Identify which cell holds the provided text, then report its [X, Y] central coordinate. 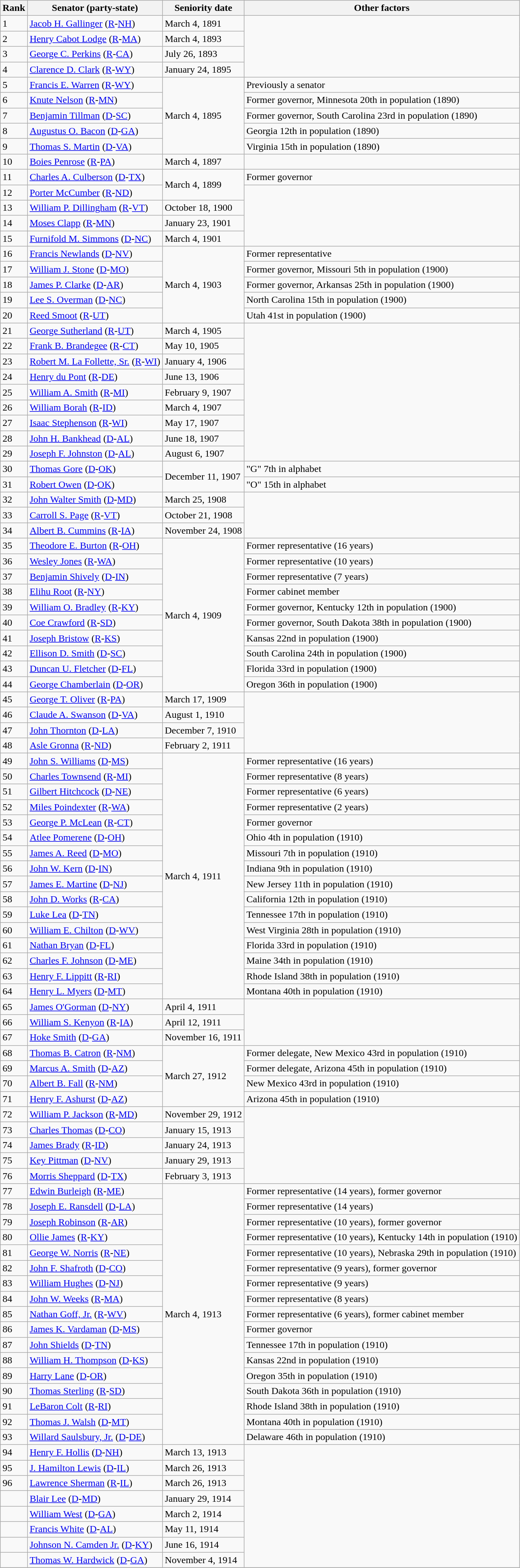
John Thornton (D-LA) [95, 730]
George Sutherland (R-UT) [95, 331]
Thomas W. Hardwick (D-GA) [95, 1560]
William E. Chilton (D-WV) [95, 930]
July 26, 1893 [203, 54]
Morris Sheppard (D-TX) [95, 1176]
35 [14, 546]
March 4, 1891 [203, 23]
Henry F. Ashurst (D-AZ) [95, 1099]
11 [14, 177]
Coe Crawford (R-SD) [95, 623]
31 [14, 484]
6 [14, 100]
George C. Perkins (R-CA) [95, 54]
44 [14, 684]
Gilbert Hitchcock (D-NE) [95, 792]
Henry L. Myers (D-MT) [95, 992]
59 [14, 914]
New Jersey 11th in population (1910) [382, 884]
George P. McLean (R-CT) [95, 822]
John Shields (D-TN) [95, 1345]
49 [14, 761]
Porter McCumber (R-ND) [95, 193]
Elihu Root (R-NY) [95, 592]
Former representative (2 years) [382, 807]
January 24, 1895 [203, 69]
November 24, 1908 [203, 530]
South Dakota 36th in population (1910) [382, 1391]
January 15, 1913 [203, 1130]
Atlee Pomerene (D-OH) [95, 838]
10 [14, 161]
March 4, 1893 [203, 39]
February 9, 1907 [203, 392]
James O'Gorman (D-NY) [95, 1007]
May 11, 1914 [203, 1529]
Knute Nelson (R-MN) [95, 100]
Former governor, Kentucky 12th in population (1900) [382, 607]
21 [14, 331]
Carroll S. Page (R-VT) [95, 515]
58 [14, 899]
Robert Owen (D-OK) [95, 484]
Albert B. Cummins (R-IA) [95, 530]
Thomas Sterling (R-SD) [95, 1391]
42 [14, 653]
18 [14, 285]
William Borah (R-ID) [95, 407]
Joseph Robinson (R-AR) [95, 1222]
January 24, 1913 [203, 1145]
March 4, 1911 [203, 876]
95 [14, 1468]
Claude A. Swanson (D-VA) [95, 715]
45 [14, 700]
Former governor, Missouri 5th in population (1900) [382, 269]
John S. Williams (D-MS) [95, 761]
William A. Smith (R-MI) [95, 392]
56 [14, 868]
30 [14, 469]
James E. Martine (D-NJ) [95, 884]
James Brady (R-ID) [95, 1145]
79 [14, 1222]
Kansas 22nd in population (1910) [382, 1360]
Former representative (10 years), Nebraska 29th in population (1910) [382, 1253]
Augustus O. Bacon (D-GA) [95, 131]
George W. Norris (R-NE) [95, 1253]
Theodore E. Burton (R-OH) [95, 546]
96 [14, 1483]
March 4, 1909 [203, 615]
Thomas S. Martin (D-VA) [95, 146]
Former delegate, Arizona 45th in population (1910) [382, 1068]
66 [14, 1022]
James P. Clarke (D-AR) [95, 285]
71 [14, 1099]
Nathan Bryan (D-FL) [95, 945]
November 16, 1911 [203, 1038]
1 [14, 23]
19 [14, 300]
John Walter Smith (D-MD) [95, 500]
William West (D-GA) [95, 1514]
Francis E. Warren (R-WY) [95, 85]
April 4, 1911 [203, 1007]
Wesley Jones (R-WA) [95, 561]
27 [14, 423]
June 13, 1906 [203, 377]
50 [14, 776]
13 [14, 208]
Delaware 46th in population (1910) [382, 1437]
Former representative (6 years) [382, 792]
Jacob H. Gallinger (R-NH) [95, 23]
William P. Jackson (R-MD) [95, 1114]
40 [14, 623]
93 [14, 1437]
15 [14, 239]
92 [14, 1421]
20 [14, 315]
Isaac Stephenson (R-WI) [95, 423]
Duncan U. Fletcher (D-FL) [95, 669]
29 [14, 454]
47 [14, 730]
65 [14, 1007]
Former representative (10 years) [382, 561]
Missouri 7th in population (1910) [382, 853]
2 [14, 39]
June 18, 1907 [203, 438]
North Carolina 15th in population (1900) [382, 300]
Benjamin Tillman (D-SC) [95, 115]
Hoke Smith (D-GA) [95, 1038]
Willard Saulsbury, Jr. (D-DE) [95, 1437]
March 4, 1907 [203, 407]
John H. Bankhead (D-AL) [95, 438]
October 18, 1900 [203, 208]
California 12th in population (1910) [382, 899]
8 [14, 131]
Thomas B. Catron (R-NM) [95, 1053]
Henry du Pont (R-DE) [95, 377]
January 29, 1914 [203, 1499]
67 [14, 1038]
Nathan Goff, Jr. (R-WV) [95, 1314]
Former representative (9 years), former governor [382, 1268]
Former representative (6 years), former cabinet member [382, 1314]
Former governor, South Dakota 38th in population (1900) [382, 623]
52 [14, 807]
57 [14, 884]
81 [14, 1253]
Former representative (14 years), former governor [382, 1191]
Florida 33rd in population (1910) [382, 945]
August 1, 1910 [203, 715]
36 [14, 561]
January 23, 1901 [203, 223]
69 [14, 1068]
68 [14, 1053]
Ellison D. Smith (D-SC) [95, 653]
48 [14, 746]
Kansas 22nd in population (1900) [382, 638]
March 4, 1897 [203, 161]
26 [14, 407]
Virginia 15th in population (1890) [382, 146]
77 [14, 1191]
Former governor, Arkansas 25th in population (1900) [382, 285]
23 [14, 361]
24 [14, 377]
Thomas Gore (D-OK) [95, 469]
New Mexico 43rd in population (1910) [382, 1084]
James A. Reed (D-MO) [95, 853]
14 [14, 223]
38 [14, 592]
Clarence D. Clark (R-WY) [95, 69]
December 11, 1907 [203, 477]
Former governor, South Carolina 23rd in population (1890) [382, 115]
17 [14, 269]
Henry F. Lippitt (R-RI) [95, 976]
Asle Gronna (R-ND) [95, 746]
Key Pittman (D-NV) [95, 1160]
Ollie James (R-KY) [95, 1237]
Joseph Bristow (R-KS) [95, 638]
84 [14, 1299]
51 [14, 792]
Charles A. Culberson (D-TX) [95, 177]
March 13, 1913 [203, 1453]
76 [14, 1176]
Charles F. Johnson (D-ME) [95, 961]
16 [14, 254]
Miles Poindexter (R-WA) [95, 807]
87 [14, 1345]
55 [14, 853]
Senator (party-state) [95, 8]
March 4, 1905 [203, 331]
Moses Clapp (R-MN) [95, 223]
12 [14, 193]
James K. Vardaman (D-MS) [95, 1329]
Johnson N. Camden Jr. (D-KY) [95, 1545]
March 4, 1903 [203, 285]
63 [14, 976]
5 [14, 85]
"G" 7th in alphabet [382, 469]
William S. Kenyon (R-IA) [95, 1022]
Luke Lea (D-TN) [95, 914]
80 [14, 1237]
Former representative (7 years) [382, 576]
John W. Kern (D-IN) [95, 868]
J. Hamilton Lewis (D-IL) [95, 1468]
November 4, 1914 [203, 1560]
Marcus A. Smith (D-AZ) [95, 1068]
Former cabinet member [382, 592]
41 [14, 638]
34 [14, 530]
83 [14, 1283]
94 [14, 1453]
82 [14, 1268]
Oregon 35th in population (1910) [382, 1375]
March 4, 1913 [203, 1314]
William P. Dillingham (R-VT) [95, 208]
Francis Newlands (D-NV) [95, 254]
Furnifold M. Simmons (D-NC) [95, 239]
Reed Smoot (R-UT) [95, 315]
February 2, 1911 [203, 746]
October 21, 1908 [203, 515]
June 16, 1914 [203, 1545]
25 [14, 392]
Arizona 45th in population (1910) [382, 1099]
88 [14, 1360]
32 [14, 500]
March 27, 1912 [203, 1076]
May 17, 1907 [203, 423]
West Virginia 28th in population (1910) [382, 930]
89 [14, 1375]
74 [14, 1145]
April 12, 1911 [203, 1022]
March 4, 1901 [203, 239]
Florida 33rd in population (1900) [382, 669]
Former representative (10 years), Kentucky 14th in population (1910) [382, 1237]
46 [14, 715]
90 [14, 1391]
Georgia 12th in population (1890) [382, 131]
72 [14, 1114]
Former representative (9 years) [382, 1283]
Henry F. Hollis (D-NH) [95, 1453]
George Chamberlain (D-OR) [95, 684]
Other factors [382, 8]
Charles Townsend (R-MI) [95, 776]
70 [14, 1084]
43 [14, 669]
Edwin Burleigh (R-ME) [95, 1191]
Boies Penrose (R-PA) [95, 161]
Previously a senator [382, 85]
January 29, 1913 [203, 1160]
LeBaron Colt (R-RI) [95, 1406]
Former representative (14 years) [382, 1207]
John D. Works (R-CA) [95, 899]
Henry Cabot Lodge (R-MA) [95, 39]
33 [14, 515]
54 [14, 838]
Oregon 36th in population (1900) [382, 684]
Robert M. La Follette, Sr. (R-WI) [95, 361]
Harry Lane (D-OR) [95, 1375]
Former representative (10 years), former governor [382, 1222]
Lee S. Overman (D-NC) [95, 300]
March 2, 1914 [203, 1514]
William Hughes (D-NJ) [95, 1283]
61 [14, 945]
William O. Bradley (R-KY) [95, 607]
86 [14, 1329]
Blair Lee (D-MD) [95, 1499]
75 [14, 1160]
Former governor, Minnesota 20th in population (1890) [382, 100]
Former representative [382, 254]
South Carolina 24th in population (1900) [382, 653]
George T. Oliver (R-PA) [95, 700]
March 25, 1908 [203, 500]
3 [14, 54]
22 [14, 346]
39 [14, 607]
Rank [14, 8]
Joseph F. Johnston (D-AL) [95, 454]
Albert B. Fall (R-NM) [95, 1084]
62 [14, 961]
February 3, 1913 [203, 1176]
May 10, 1905 [203, 346]
John W. Weeks (R-MA) [95, 1299]
Ohio 4th in population (1910) [382, 838]
Frank B. Brandegee (R-CT) [95, 346]
7 [14, 115]
Francis White (D-AL) [95, 1529]
60 [14, 930]
Former delegate, New Mexico 43rd in population (1910) [382, 1053]
78 [14, 1207]
William H. Thompson (D-KS) [95, 1360]
73 [14, 1130]
"O" 15th in alphabet [382, 484]
William J. Stone (D-MO) [95, 269]
91 [14, 1406]
John F. Shafroth (D-CO) [95, 1268]
November 29, 1912 [203, 1114]
Indiana 9th in population (1910) [382, 868]
Joseph E. Ransdell (D-LA) [95, 1207]
53 [14, 822]
August 6, 1907 [203, 454]
March 4, 1895 [203, 115]
Maine 34th in population (1910) [382, 961]
4 [14, 69]
Lawrence Sherman (R-IL) [95, 1483]
Thomas J. Walsh (D-MT) [95, 1421]
December 7, 1910 [203, 730]
Seniority date [203, 8]
March 17, 1909 [203, 700]
Utah 41st in population (1900) [382, 315]
28 [14, 438]
9 [14, 146]
March 4, 1899 [203, 184]
85 [14, 1314]
37 [14, 576]
64 [14, 992]
Charles Thomas (D-CO) [95, 1130]
Benjamin Shively (D-IN) [95, 576]
January 4, 1906 [203, 361]
